Return the [x, y] coordinate for the center point of the cell that contains the specified text.  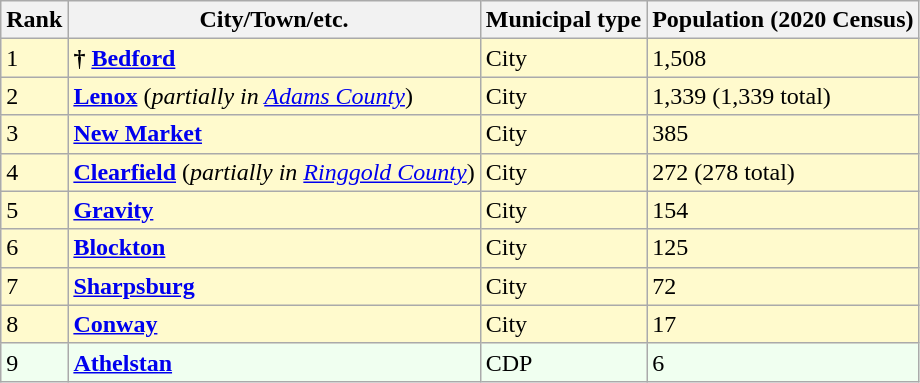
72 [783, 286]
4 [34, 172]
New Market [274, 134]
272 (278 total) [783, 172]
1,339 (1,339 total) [783, 96]
5 [34, 210]
Clearfield (partially in Ringgold County) [274, 172]
125 [783, 248]
3 [34, 134]
Gravity [274, 210]
Athelstan [274, 362]
9 [34, 362]
Conway [274, 324]
154 [783, 210]
Population (2020 Census) [783, 20]
2 [34, 96]
Municipal type [563, 20]
8 [34, 324]
Blockton [274, 248]
Rank [34, 20]
† Bedford [274, 58]
City/Town/etc. [274, 20]
1,508 [783, 58]
Sharpsburg [274, 286]
1 [34, 58]
Lenox (partially in Adams County) [274, 96]
17 [783, 324]
385 [783, 134]
CDP [563, 362]
7 [34, 286]
